Extract the [X, Y] coordinate from the center of the cell holding the provided text.  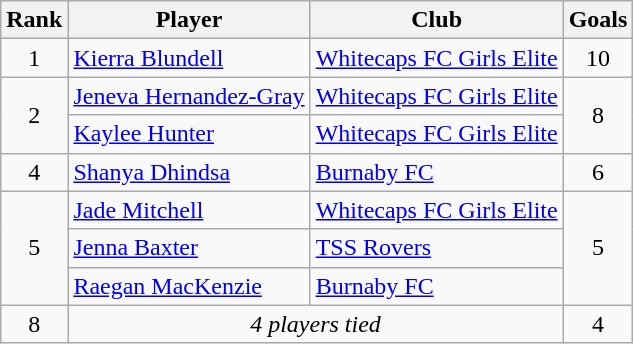
6 [598, 172]
2 [34, 115]
1 [34, 58]
Jeneva Hernandez-Gray [189, 96]
Raegan MacKenzie [189, 286]
Rank [34, 20]
Shanya Dhindsa [189, 172]
Club [436, 20]
TSS Rovers [436, 248]
10 [598, 58]
Jenna Baxter [189, 248]
Goals [598, 20]
Player [189, 20]
4 players tied [316, 324]
Kierra Blundell [189, 58]
Kaylee Hunter [189, 134]
Jade Mitchell [189, 210]
